Capture the cell that displays the provided text and extract its [x, y] central coordinate. 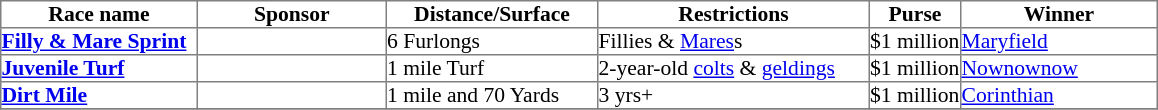
Restrictions [734, 14]
Distance/Surface [492, 14]
6 Furlongs [492, 42]
Dirt Mile [99, 96]
Race name [99, 14]
Purse [915, 14]
1 mile Turf [492, 68]
2-year-old colts & geldings [734, 68]
3 yrs+ [734, 96]
Sponsor [292, 14]
Winner [1059, 14]
Juvenile Turf [99, 68]
Maryfield [1059, 42]
1 mile and 70 Yards [492, 96]
Filly & Mare Sprint [99, 42]
Corinthian [1059, 96]
Nownownow [1059, 68]
Fillies & Maress [734, 42]
